Search for the cell housing the specified text and yield its [X, Y] center coordinate. 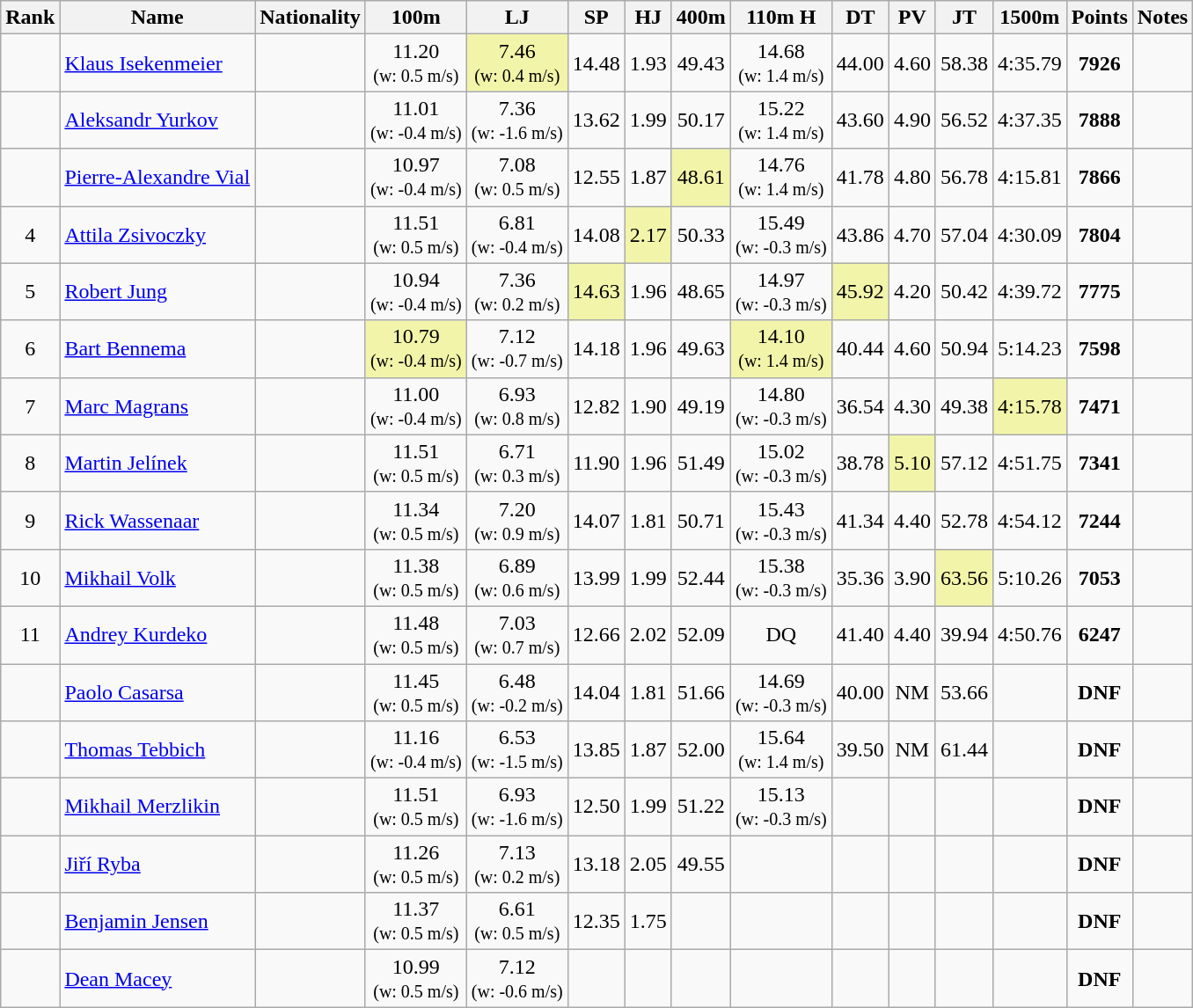
JT [964, 18]
15.13(w: -0.3 m/s) [781, 807]
57.04 [964, 234]
HJ [648, 18]
4.20 [911, 292]
6.71(w: 0.3 m/s) [517, 463]
51.49 [700, 463]
4.80 [911, 178]
Bart Bennema [157, 348]
14.48 [596, 63]
Attila Zsivoczky [157, 234]
Benjamin Jensen [157, 922]
36.54 [860, 406]
7471 [1100, 406]
5.10 [911, 463]
4.90 [911, 120]
Klaus Isekenmeier [157, 63]
11.01(w: -0.4 m/s) [415, 120]
6.93(w: 0.8 m/s) [517, 406]
10.97(w: -0.4 m/s) [415, 178]
14.69(w: -0.3 m/s) [781, 691]
7244 [1100, 521]
Rick Wassenaar [157, 521]
6247 [1100, 635]
14.68(w: 1.4 m/s) [781, 63]
7926 [1100, 63]
11.48(w: 0.5 m/s) [415, 635]
Mikhail Volk [157, 577]
12.35 [596, 922]
4:30.09 [1029, 234]
10.94(w: -0.4 m/s) [415, 292]
11 [30, 635]
2.05 [648, 864]
11.37(w: 0.5 m/s) [415, 922]
Marc Magrans [157, 406]
Notes [1162, 18]
50.17 [700, 120]
35.36 [860, 577]
7053 [1100, 577]
39.50 [860, 749]
11.45(w: 0.5 m/s) [415, 691]
6.93(w: -1.6 m/s) [517, 807]
45.92 [860, 292]
100m [415, 18]
SP [596, 18]
7866 [1100, 178]
49.38 [964, 406]
14.97(w: -0.3 m/s) [781, 292]
Paolo Casarsa [157, 691]
63.56 [964, 577]
43.86 [860, 234]
11.26(w: 0.5 m/s) [415, 864]
41.34 [860, 521]
7.46(w: 0.4 m/s) [517, 63]
3.90 [911, 577]
Andrey Kurdeko [157, 635]
4:37.35 [1029, 120]
5:10.26 [1029, 577]
10 [30, 577]
56.52 [964, 120]
53.66 [964, 691]
6 [30, 348]
56.78 [964, 178]
14.04 [596, 691]
52.44 [700, 577]
4:50.76 [1029, 635]
49.43 [700, 63]
7.36(w: 0.2 m/s) [517, 292]
4:35.79 [1029, 63]
8 [30, 463]
2.02 [648, 635]
1500m [1029, 18]
7.12(w: -0.6 m/s) [517, 978]
PV [911, 18]
49.19 [700, 406]
11.20(w: 0.5 m/s) [415, 63]
52.00 [700, 749]
15.22(w: 1.4 m/s) [781, 120]
7.13(w: 0.2 m/s) [517, 864]
10.99(w: 0.5 m/s) [415, 978]
6.53(w: -1.5 m/s) [517, 749]
400m [700, 18]
11.38(w: 0.5 m/s) [415, 577]
6.81(w: -0.4 m/s) [517, 234]
14.76(w: 1.4 m/s) [781, 178]
Pierre-Alexandre Vial [157, 178]
Aleksandr Yurkov [157, 120]
13.99 [596, 577]
Thomas Tebbich [157, 749]
Rank [30, 18]
51.66 [700, 691]
4:51.75 [1029, 463]
1.90 [648, 406]
50.33 [700, 234]
Mikhail Merzlikin [157, 807]
DT [860, 18]
6.61(w: 0.5 m/s) [517, 922]
40.00 [860, 691]
41.78 [860, 178]
7775 [1100, 292]
41.40 [860, 635]
7888 [1100, 120]
13.18 [596, 864]
14.18 [596, 348]
38.78 [860, 463]
15.43(w: -0.3 m/s) [781, 521]
44.00 [860, 63]
49.63 [700, 348]
11.00(w: -0.4 m/s) [415, 406]
1.75 [648, 922]
50.42 [964, 292]
DQ [781, 635]
2.17 [648, 234]
50.94 [964, 348]
Dean Macey [157, 978]
10.79(w: -0.4 m/s) [415, 348]
5:14.23 [1029, 348]
7.20(w: 0.9 m/s) [517, 521]
11.90 [596, 463]
52.78 [964, 521]
4:15.78 [1029, 406]
6.89(w: 0.6 m/s) [517, 577]
57.12 [964, 463]
7 [30, 406]
51.22 [700, 807]
4:39.72 [1029, 292]
14.10(w: 1.4 m/s) [781, 348]
1.93 [648, 63]
15.64(w: 1.4 m/s) [781, 749]
Martin Jelínek [157, 463]
14.80(w: -0.3 m/s) [781, 406]
7.03(w: 0.7 m/s) [517, 635]
48.65 [700, 292]
Robert Jung [157, 292]
15.02(w: -0.3 m/s) [781, 463]
4.30 [911, 406]
15.38(w: -0.3 m/s) [781, 577]
50.71 [700, 521]
7804 [1100, 234]
14.63 [596, 292]
4.70 [911, 234]
7598 [1100, 348]
39.94 [964, 635]
13.62 [596, 120]
11.34(w: 0.5 m/s) [415, 521]
14.07 [596, 521]
5 [30, 292]
6.48(w: -0.2 m/s) [517, 691]
9 [30, 521]
40.44 [860, 348]
15.49(w: -0.3 m/s) [781, 234]
LJ [517, 18]
13.85 [596, 749]
7.12(w: -0.7 m/s) [517, 348]
7.36(w: -1.6 m/s) [517, 120]
49.55 [700, 864]
12.66 [596, 635]
58.38 [964, 63]
4:54.12 [1029, 521]
52.09 [700, 635]
Nationality [311, 18]
Points [1100, 18]
14.08 [596, 234]
4 [30, 234]
12.50 [596, 807]
48.61 [700, 178]
7341 [1100, 463]
Jiří Ryba [157, 864]
61.44 [964, 749]
4:15.81 [1029, 178]
12.55 [596, 178]
11.16(w: -0.4 m/s) [415, 749]
7.08(w: 0.5 m/s) [517, 178]
12.82 [596, 406]
Name [157, 18]
110m H [781, 18]
43.60 [860, 120]
